Scan for the cell matching the given text and deliver its (X, Y) coordinate at center. 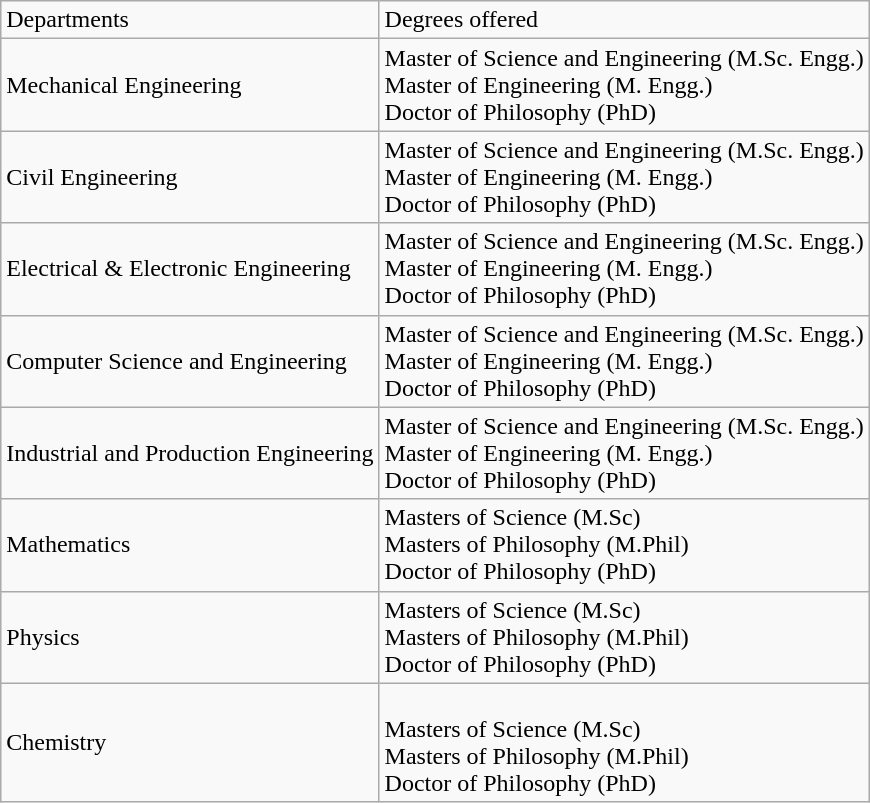
Physics (190, 637)
Chemistry (190, 742)
Mechanical Engineering (190, 85)
Industrial and Production Engineering (190, 453)
Mathematics (190, 545)
Degrees offered (624, 20)
Departments (190, 20)
Electrical & Electronic Engineering (190, 269)
Computer Science and Engineering (190, 361)
Civil Engineering (190, 177)
